Locate the cell with the specified text and output its (X, Y) center coordinate. 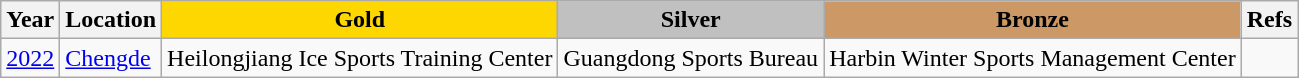
Heilongjiang Ice Sports Training Center (360, 58)
Guangdong Sports Bureau (691, 58)
Chengde (111, 58)
Location (111, 20)
Silver (691, 20)
Harbin Winter Sports Management Center (1033, 58)
Bronze (1033, 20)
Gold (360, 20)
Refs (1269, 20)
2022 (30, 58)
Year (30, 20)
